Determine the [x, y] coordinate at the center of the cell enclosing the given text.  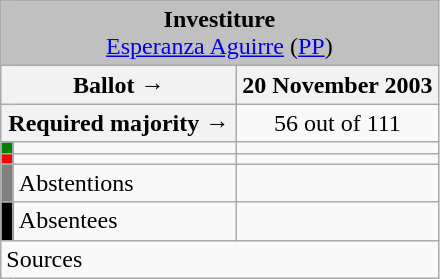
20 November 2003 [338, 85]
Sources [220, 259]
InvestitureEsperanza Aguirre (PP) [220, 34]
Abstentions [125, 183]
Absentees [125, 221]
56 out of 111 [338, 123]
Required majority → [119, 123]
Ballot → [119, 85]
